For the text-containing cell, return its midpoint in (x, y) coordinate format. 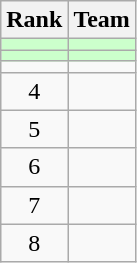
5 (34, 129)
7 (34, 205)
4 (34, 91)
Team (102, 20)
8 (34, 243)
6 (34, 167)
Rank (34, 20)
